Pinpoint the cell where the given text exists, returning its (X, Y) midpoint coordinate. 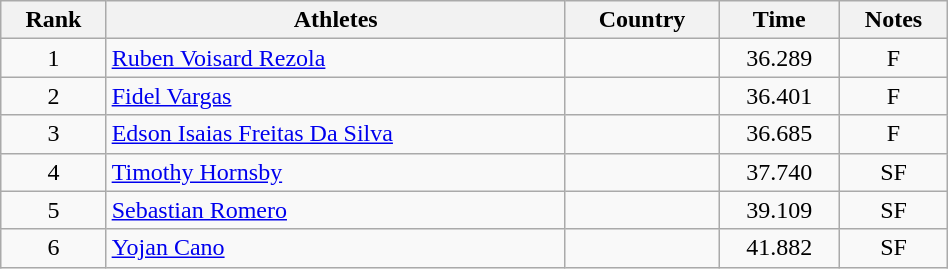
Ruben Voisard Rezola (336, 58)
Sebastian Romero (336, 210)
Notes (894, 20)
41.882 (780, 248)
3 (54, 134)
4 (54, 172)
37.740 (780, 172)
Timothy Hornsby (336, 172)
6 (54, 248)
Fidel Vargas (336, 96)
Time (780, 20)
36.685 (780, 134)
36.401 (780, 96)
2 (54, 96)
Country (642, 20)
Yojan Cano (336, 248)
36.289 (780, 58)
Rank (54, 20)
1 (54, 58)
Edson Isaias Freitas Da Silva (336, 134)
39.109 (780, 210)
5 (54, 210)
Athletes (336, 20)
